From the cell containing the given text, extract its center point as (x, y) coordinate. 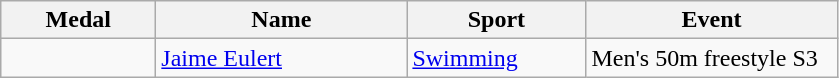
Sport (496, 20)
Jaime Eulert (282, 58)
Event (712, 20)
Name (282, 20)
Swimming (496, 58)
Medal (78, 20)
Men's 50m freestyle S3 (712, 58)
